Return (X, Y) of the center of cell containing provided text 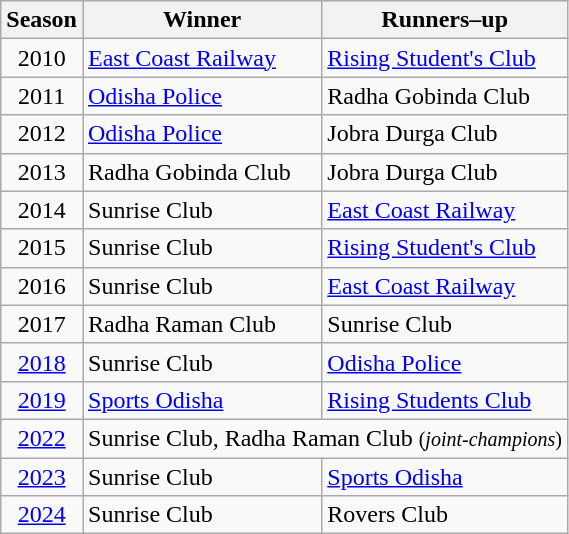
2022 (42, 438)
2010 (42, 58)
Winner (202, 20)
2013 (42, 172)
2023 (42, 477)
2014 (42, 210)
Rovers Club (445, 515)
Sunrise Club, Radha Raman Club (joint-champions) (324, 438)
2017 (42, 324)
2024 (42, 515)
Runners–up (445, 20)
2016 (42, 286)
2012 (42, 134)
2019 (42, 400)
Radha Raman Club (202, 324)
2018 (42, 362)
2011 (42, 96)
2015 (42, 248)
Season (42, 20)
Rising Students Club (445, 400)
